Determine the (x, y) coordinate at the center of the cell enclosing the given text.  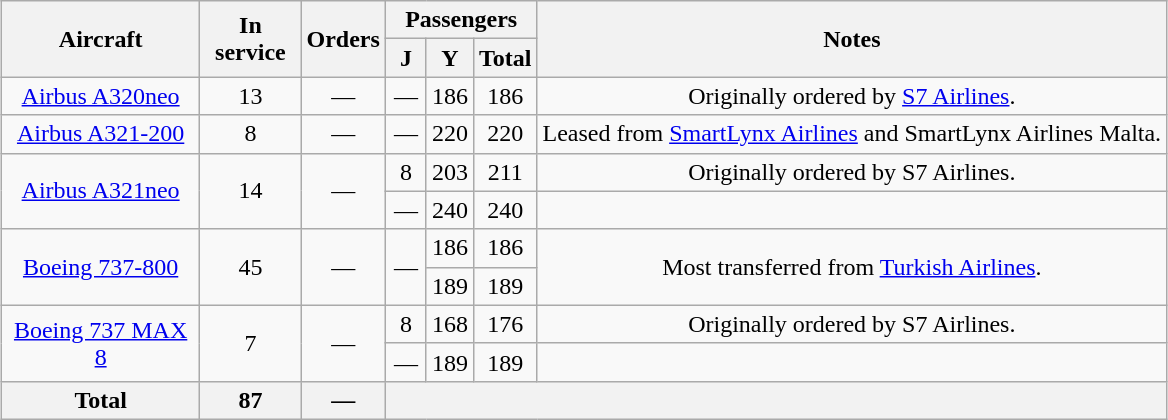
203 (450, 172)
In service (250, 39)
211 (505, 172)
176 (505, 324)
Airbus A321-200 (100, 134)
Aircraft (100, 39)
13 (250, 96)
Y (450, 58)
J (406, 58)
Leased from SmartLynx Airlines and SmartLynx Airlines Malta. (852, 134)
168 (450, 324)
Boeing 737 MAX 8 (100, 343)
Boeing 737-800 (100, 267)
87 (250, 400)
Notes (852, 39)
Passengers (461, 20)
14 (250, 191)
Most transferred from Turkish Airlines. (852, 267)
Airbus A320neo (100, 96)
Orders (343, 39)
Airbus A321neo (100, 191)
7 (250, 343)
45 (250, 267)
